From the cell containing the given text, extract its center point as (x, y) coordinate. 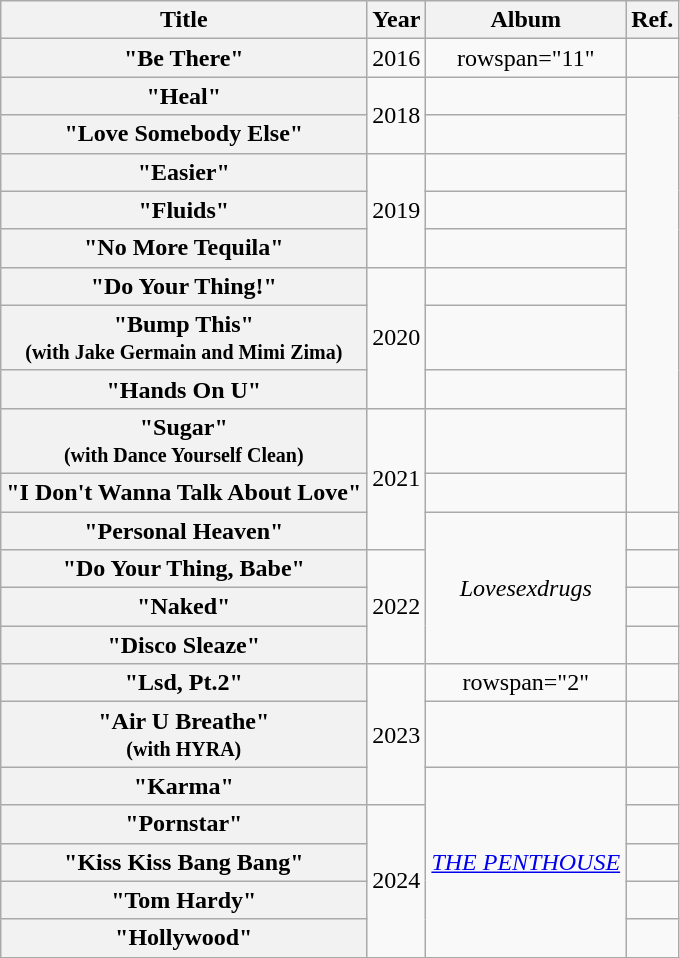
Title (184, 20)
Year (396, 20)
"Sugar"(with Dance Yourself Clean) (184, 440)
"Do Your Thing!" (184, 286)
2016 (396, 58)
"Pornstar" (184, 824)
Ref. (652, 20)
2021 (396, 478)
"Kiss Kiss Bang Bang" (184, 862)
"Easier" (184, 172)
"Air U Breathe"(with HYRA) (184, 734)
"Lsd, Pt.2" (184, 683)
"Bump This"(with Jake Germain and Mimi Zima) (184, 338)
Album (526, 20)
"Hands On U" (184, 389)
2024 (396, 881)
"Heal" (184, 96)
"Be There" (184, 58)
"I Don't Wanna Talk About Love" (184, 492)
Lovesexdrugs (526, 588)
rowspan="2" (526, 683)
"Do Your Thing, Babe" (184, 569)
"Personal Heaven" (184, 531)
"Fluids" (184, 210)
2022 (396, 607)
rowspan="11" (526, 58)
"Hollywood" (184, 938)
2019 (396, 210)
2018 (396, 115)
"Love Somebody Else" (184, 134)
"Karma" (184, 786)
"Tom Hardy" (184, 900)
THE PENTHOUSE (526, 862)
2020 (396, 338)
"No More Tequila" (184, 248)
2023 (396, 734)
"Disco Sleaze" (184, 645)
"Naked" (184, 607)
